Return [X, Y] of the center of cell containing provided text 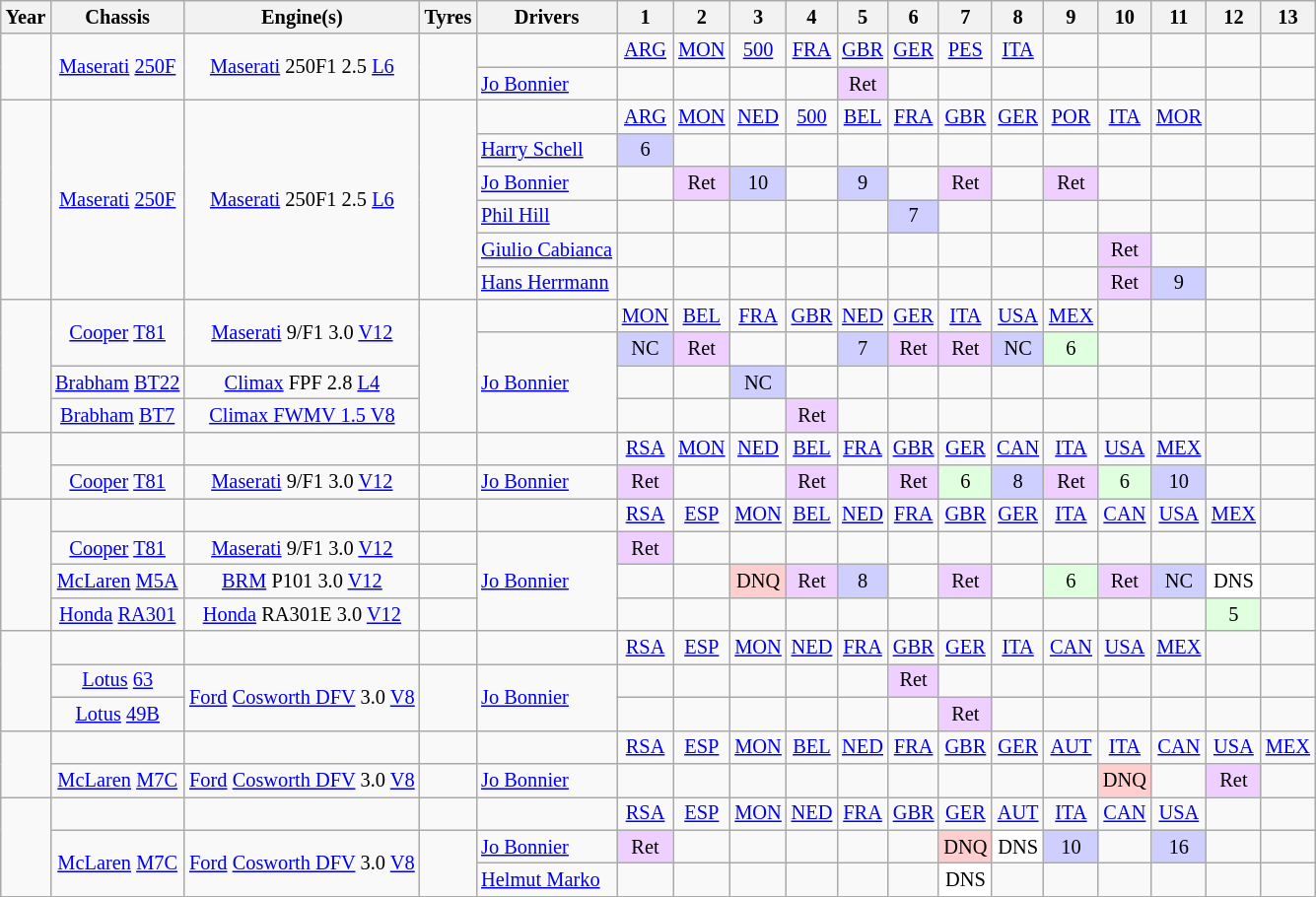
BRM P101 3.0 V12 [302, 581]
Climax FPF 2.8 L4 [302, 382]
Year [26, 17]
Lotus 49B [117, 714]
Tyres [449, 17]
1 [645, 17]
Brabham BT22 [117, 382]
Chassis [117, 17]
Helmut Marko [546, 879]
3 [757, 17]
Hans Herrmann [546, 283]
Harry Schell [546, 150]
16 [1179, 847]
Drivers [546, 17]
Giulio Cabianca [546, 249]
MOR [1179, 116]
POR [1071, 116]
Brabham BT7 [117, 415]
Honda RA301 [117, 614]
11 [1179, 17]
Phil Hill [546, 216]
Climax FWMV 1.5 V8 [302, 415]
4 [812, 17]
Lotus 63 [117, 680]
13 [1287, 17]
12 [1234, 17]
PES [965, 50]
Engine(s) [302, 17]
McLaren M5A [117, 581]
2 [702, 17]
Honda RA301E 3.0 V12 [302, 614]
